Search for the cell housing the specified text and yield its [X, Y] center coordinate. 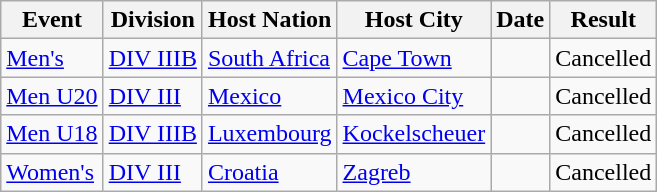
Croatia [270, 172]
Zagreb [414, 172]
Men U18 [52, 134]
Cape Town [414, 58]
Host Nation [270, 20]
Date [520, 20]
Event [52, 20]
Division [152, 20]
Kockelscheuer [414, 134]
Mexico City [414, 96]
South Africa [270, 58]
Mexico [270, 96]
Host City [414, 20]
Women's [52, 172]
Men's [52, 58]
Result [604, 20]
Men U20 [52, 96]
Luxembourg [270, 134]
